Detect which cell encompasses the target text, then output its (x, y) center coordinate. 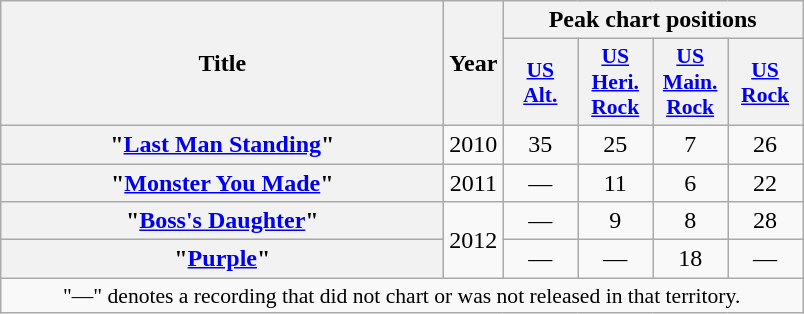
25 (616, 144)
7 (690, 144)
22 (766, 183)
Peak chart positions (653, 20)
"Last Man Standing" (222, 144)
USHeri. Rock (616, 82)
Year (474, 64)
18 (690, 259)
2011 (474, 183)
9 (616, 221)
"—" denotes a recording that did not chart or was not released in that territory. (402, 296)
6 (690, 183)
11 (616, 183)
35 (540, 144)
USRock (766, 82)
USMain. Rock (690, 82)
"Boss's Daughter" (222, 221)
28 (766, 221)
26 (766, 144)
"Monster You Made" (222, 183)
2012 (474, 240)
"Purple" (222, 259)
USAlt. (540, 82)
Title (222, 64)
2010 (474, 144)
8 (690, 221)
